Scan for the cell matching the given text and deliver its (x, y) coordinate at center. 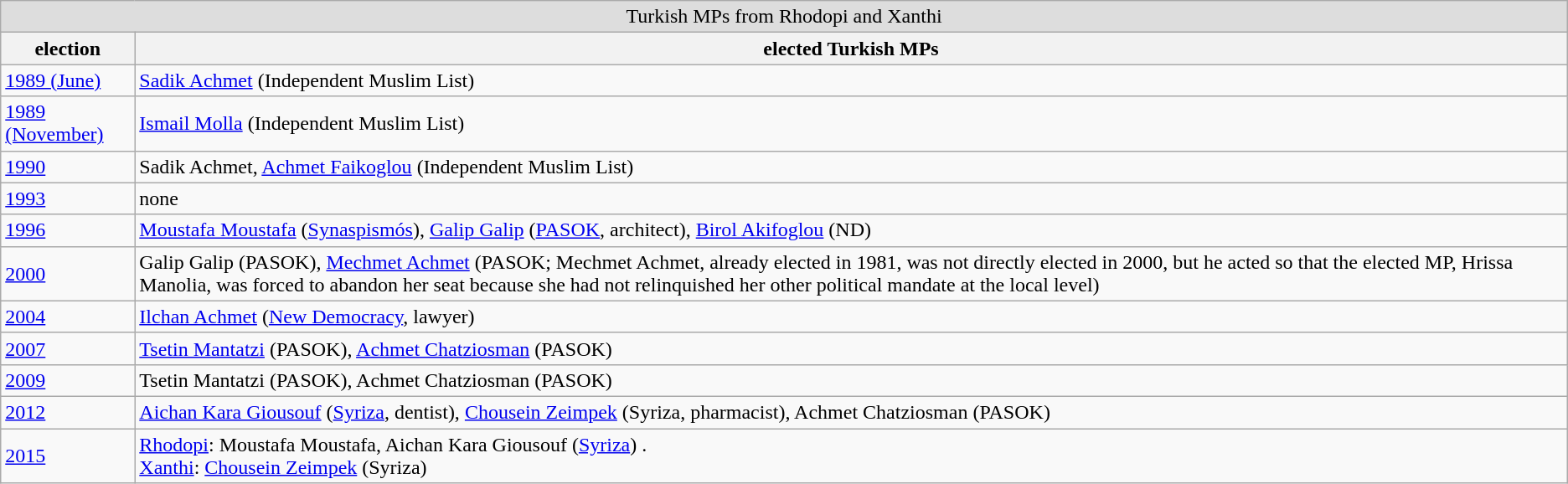
Sadik Achmet, Achmet Faikoglou (Independent Muslim List) (851, 167)
Sadik Achmet (Independent Muslim List) (851, 80)
none (851, 198)
2004 (68, 317)
Aichan Kara Giousouf (Syriza, dentist), Chousein Zeimpek (Syriza, pharmacist), Achmet Chatziosman (PASOK) (851, 412)
Turkish MPs from Rhodopi and Xanthi (784, 17)
1989 (November) (68, 124)
elected Turkish MPs (851, 49)
2012 (68, 412)
2009 (68, 380)
2000 (68, 273)
1993 (68, 198)
1989 (June) (68, 80)
Rhodopi: Moustafa Moustafa, Aichan Kara Giousouf (Syriza) .Xanthi: Chousein Zeimpek (Syriza) (851, 456)
Ilchan Achmet (New Democracy, lawyer) (851, 317)
2007 (68, 348)
1990 (68, 167)
Moustafa Moustafa (Synaspismós), Galip Galip (PASOK, architect), Birol Akifoglou (ND) (851, 230)
1996 (68, 230)
Ismail Molla (Independent Muslim List) (851, 124)
election (68, 49)
2015 (68, 456)
